Return [x, y] of the center of cell containing provided text 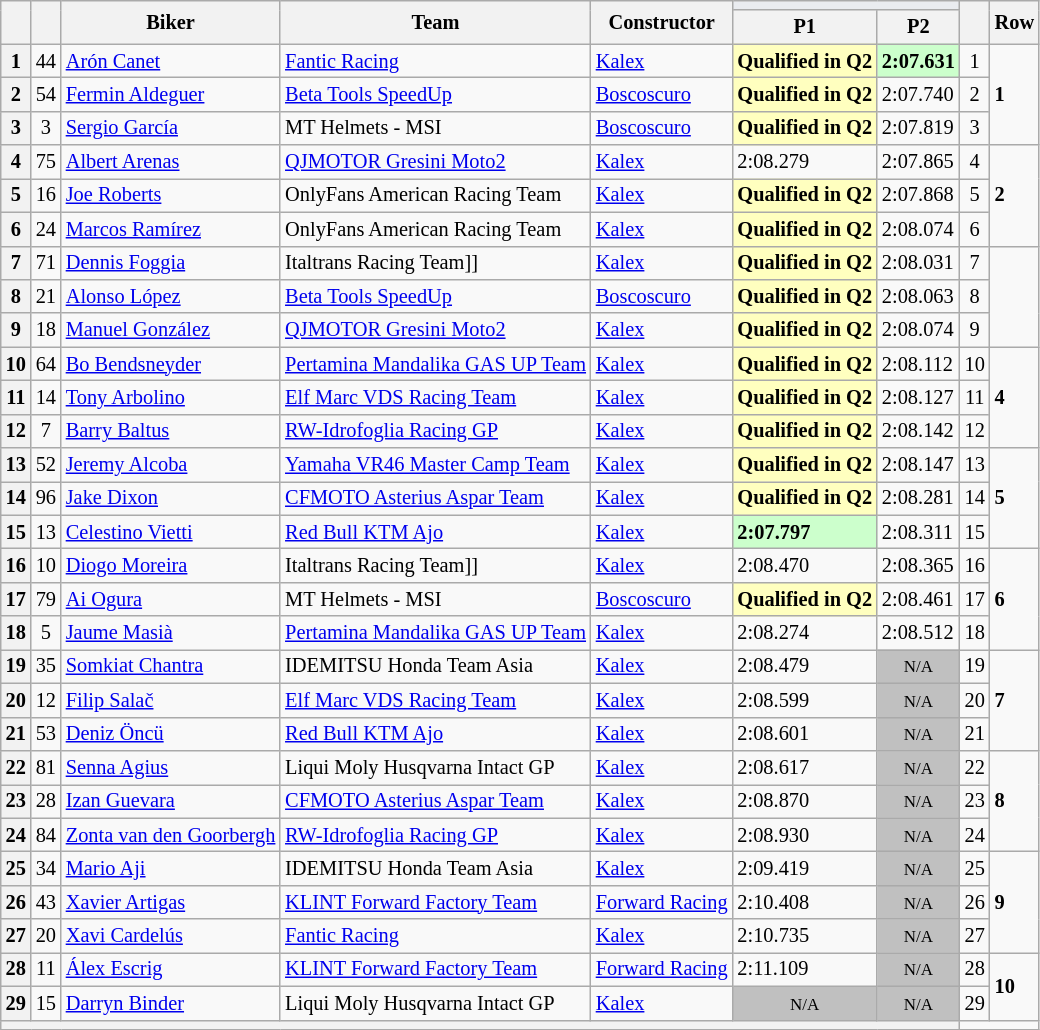
2:07.740 [918, 94]
Biker [170, 22]
84 [46, 835]
35 [46, 666]
34 [46, 868]
Bo Bendsneyder [170, 364]
2:07.631 [918, 61]
2:08.063 [918, 296]
Álex Escrig [170, 969]
Manuel González [170, 330]
Team [436, 22]
2:10.735 [804, 936]
2:07.865 [918, 162]
Senna Agius [170, 767]
2:08.279 [804, 162]
2:08.512 [918, 633]
2:07.819 [918, 128]
2:08.930 [804, 835]
2:07.797 [804, 532]
Xavier Artigas [170, 902]
Filip Salač [170, 700]
75 [46, 162]
Jaume Masià [170, 633]
71 [46, 263]
64 [46, 364]
2:08.142 [918, 431]
P1 [804, 27]
Izan Guevara [170, 801]
Sergio García [170, 128]
Celestino Vietti [170, 532]
2:08.601 [804, 734]
2:08.870 [804, 801]
Barry Baltus [170, 431]
2:08.470 [804, 565]
2:08.479 [804, 666]
Zonta van den Goorbergh [170, 835]
54 [46, 94]
Somkiat Chantra [170, 666]
2:08.599 [804, 700]
2:08.147 [918, 465]
2:11.109 [804, 969]
96 [46, 498]
Fermin Aldeguer [170, 94]
2:08.031 [918, 263]
2:08.281 [918, 498]
Jake Dixon [170, 498]
2:07.868 [918, 195]
Ai Ogura [170, 599]
Yamaha VR46 Master Camp Team [436, 465]
2:08.365 [918, 565]
Jeremy Alcoba [170, 465]
Arón Canet [170, 61]
Mario Aji [170, 868]
2:08.127 [918, 397]
2:08.617 [804, 767]
Darryn Binder [170, 1003]
53 [46, 734]
Row [1014, 22]
2:08.311 [918, 532]
Constructor [662, 22]
52 [46, 465]
Joe Roberts [170, 195]
Diogo Moreira [170, 565]
Alonso López [170, 296]
Albert Arenas [170, 162]
2:09.419 [804, 868]
Marcos Ramírez [170, 229]
2:08.461 [918, 599]
44 [46, 61]
2:08.274 [804, 633]
Tony Arbolino [170, 397]
2:08.112 [918, 364]
79 [46, 599]
Xavi Cardelús [170, 936]
2:10.408 [804, 902]
Dennis Foggia [170, 263]
43 [46, 902]
P2 [918, 27]
81 [46, 767]
Deniz Öncü [170, 734]
